Pinpoint the cell where the given text exists, returning its [X, Y] midpoint coordinate. 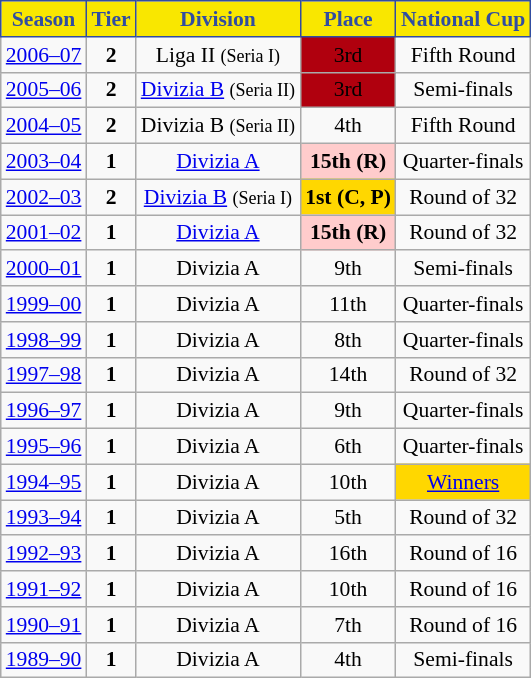
Season [44, 19]
1995–96 [44, 447]
5th [348, 518]
1989–90 [44, 660]
2004–05 [44, 126]
1991–92 [44, 589]
7th [348, 625]
14th [348, 375]
2002–03 [44, 197]
2005–06 [44, 90]
Liga II (Seria I) [218, 55]
1996–97 [44, 411]
16th [348, 554]
National Cup [463, 19]
1999–00 [44, 304]
2001–02 [44, 233]
Place [348, 19]
2006–07 [44, 55]
8th [348, 340]
6th [348, 447]
1997–98 [44, 375]
1990–91 [44, 625]
1994–95 [44, 482]
1st (C, P) [348, 197]
Division [218, 19]
1993–94 [44, 518]
Divizia B (Seria I) [218, 197]
Tier [110, 19]
2000–01 [44, 269]
1998–99 [44, 340]
11th [348, 304]
1992–93 [44, 554]
2003–04 [44, 162]
Winners [463, 482]
